Capture the cell that displays the provided text and extract its (x, y) central coordinate. 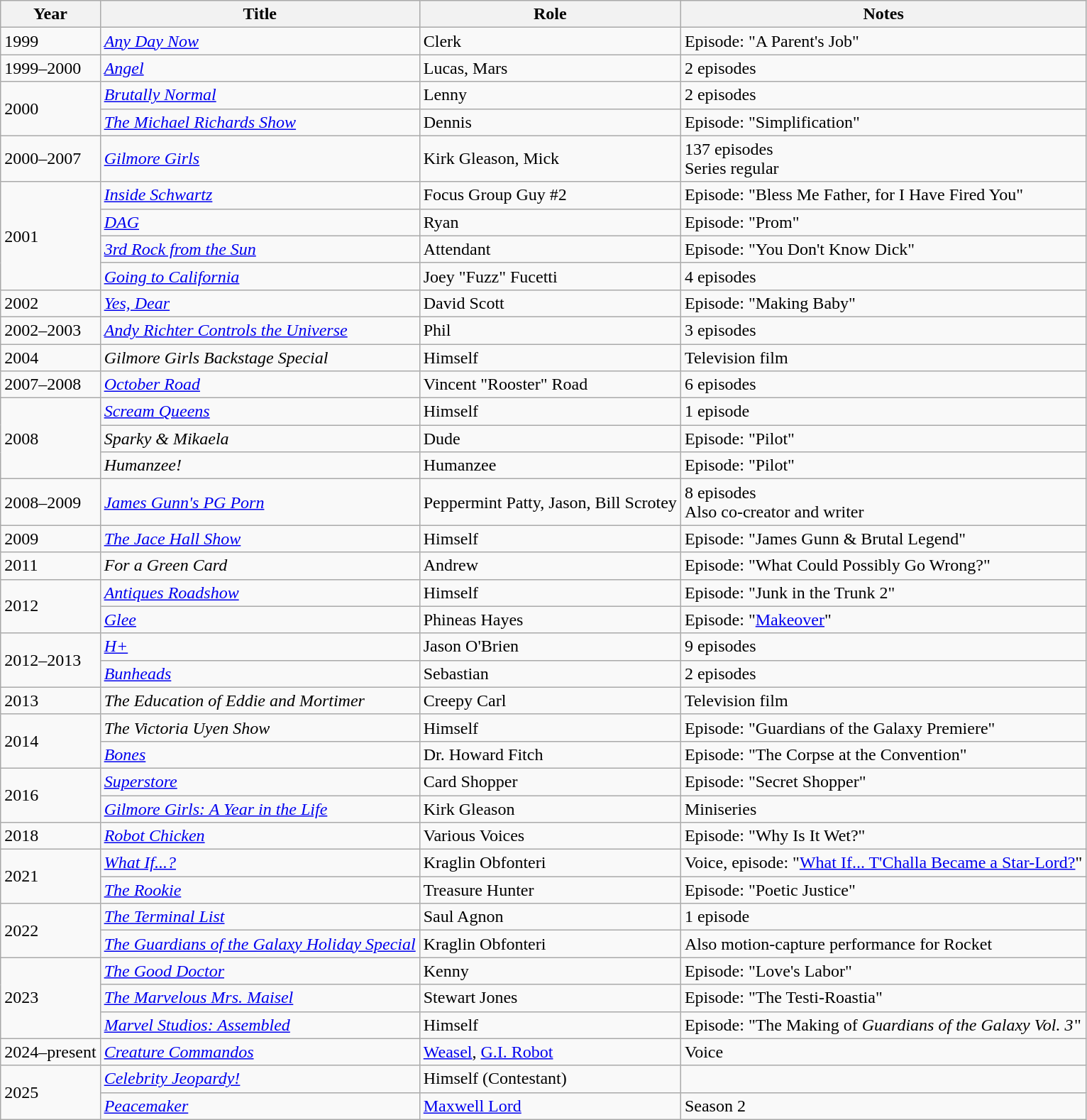
Episode: "James Gunn & Brutal Legend" (883, 539)
2021 (50, 877)
4 episodes (883, 276)
Episode: "You Don't Know Dick" (883, 249)
Andrew (550, 566)
Humanzee (550, 466)
2008 (50, 439)
2002–2003 (50, 330)
The Rookie (260, 890)
2018 (50, 836)
Title (260, 14)
2011 (50, 566)
Stewart Jones (550, 998)
Sparky & Mikaela (260, 439)
Notes (883, 14)
Phil (550, 330)
Miniseries (883, 808)
Episode: "Junk in the Trunk 2" (883, 593)
Superstore (260, 781)
Sebastian (550, 674)
2022 (50, 930)
Antiques Roadshow (260, 593)
Gilmore Girls: A Year in the Life (260, 808)
Gilmore Girls Backstage Special (260, 357)
The Education of Eddie and Mortimer (260, 701)
Peppermint Patty, Jason, Bill Scrotey (550, 503)
Vincent "Rooster" Road (550, 385)
Himself (Contestant) (550, 1079)
Going to California (260, 276)
Kirk Gleason (550, 808)
Brutally Normal (260, 95)
Robot Chicken (260, 836)
Any Day Now (260, 41)
2001 (50, 236)
2023 (50, 998)
Angel (260, 68)
Marvel Studios: Assembled (260, 1025)
Episode: "The Testi-Roastia" (883, 998)
DAG (260, 222)
The Victoria Uyen Show (260, 728)
Lenny (550, 95)
Weasel, G.I. Robot (550, 1052)
The Michael Richards Show (260, 122)
Treasure Hunter (550, 890)
2012 (50, 606)
2008–2009 (50, 503)
Glee (260, 620)
Kenny (550, 971)
Jason O'Brien (550, 647)
James Gunn's PG Porn (260, 503)
Episode: "Simplification" (883, 122)
Focus Group Guy #2 (550, 195)
Dennis (550, 122)
Celebrity Jeopardy! (260, 1079)
3 episodes (883, 330)
Ryan (550, 222)
Joey "Fuzz" Fucetti (550, 276)
2004 (50, 357)
Yes, Dear (260, 303)
3rd Rock from the Sun (260, 249)
Creature Commandos (260, 1052)
2024–present (50, 1052)
Also motion-capture performance for Rocket (883, 944)
Episode: "Prom" (883, 222)
Scream Queens (260, 412)
2012–2013 (50, 660)
1999–2000 (50, 68)
Lucas, Mars (550, 68)
Episode: "Guardians of the Galaxy Premiere" (883, 728)
Episode: "Why Is It Wet?" (883, 836)
1999 (50, 41)
2000–2007 (50, 159)
Phineas Hayes (550, 620)
Bones (260, 754)
2007–2008 (50, 385)
8 episodesAlso co-creator and writer (883, 503)
Episode: "Poetic Justice" (883, 890)
Clerk (550, 41)
What If...? (260, 863)
The Good Doctor (260, 971)
6 episodes (883, 385)
2014 (50, 741)
Kirk Gleason, Mick (550, 159)
Dude (550, 439)
Role (550, 14)
Episode: "The Corpse at the Convention" (883, 754)
2013 (50, 701)
Voice (883, 1052)
Episode: "The Making of Guardians of the Galaxy Vol. 3 " (883, 1025)
Episode: "Makeover" (883, 620)
Episode: "Making Baby" (883, 303)
2025 (50, 1092)
9 episodes (883, 647)
Creepy Carl (550, 701)
The Jace Hall Show (260, 539)
Episode: "Love's Labor" (883, 971)
Peacemaker (260, 1106)
Various Voices (550, 836)
Card Shopper (550, 781)
Gilmore Girls (260, 159)
2002 (50, 303)
Humanzee! (260, 466)
David Scott (550, 303)
Episode: "A Parent's Job" (883, 41)
The Terminal List (260, 917)
Year (50, 14)
The Guardians of the Galaxy Holiday Special (260, 944)
Episode: "Secret Shopper" (883, 781)
Episode: "What Could Possibly Go Wrong?" (883, 566)
Saul Agnon (550, 917)
Bunheads (260, 674)
The Marvelous Mrs. Maisel (260, 998)
Inside Schwartz (260, 195)
Episode: "Bless Me Father, for I Have Fired You" (883, 195)
Season 2 (883, 1106)
For a Green Card (260, 566)
137 episodesSeries regular (883, 159)
2009 (50, 539)
2000 (50, 109)
Attendant (550, 249)
Andy Richter Controls the Universe (260, 330)
Voice, episode: "What If... T'Challa Became a Star-Lord?" (883, 863)
H+ (260, 647)
October Road (260, 385)
Dr. Howard Fitch (550, 754)
2016 (50, 795)
Maxwell Lord (550, 1106)
